Find where the given text appears and provide that cell's center as (X, Y) coordinate. 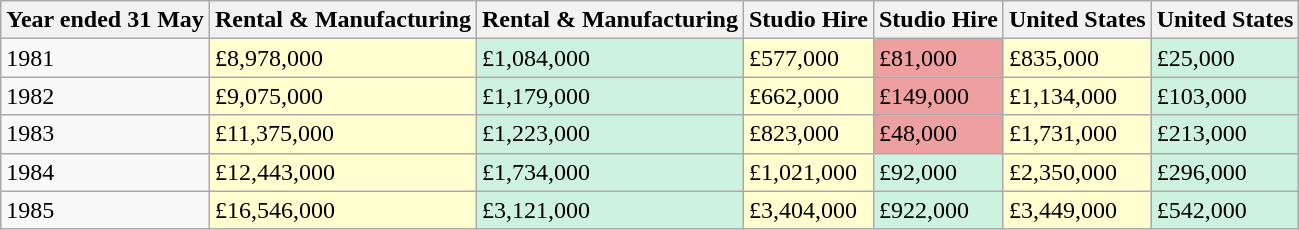
£9,075,000 (342, 96)
£296,000 (1225, 172)
£662,000 (808, 96)
£25,000 (1225, 58)
£1,731,000 (1077, 134)
£1,021,000 (808, 172)
£542,000 (1225, 210)
£577,000 (808, 58)
Year ended 31 May (106, 20)
£103,000 (1225, 96)
£8,978,000 (342, 58)
£3,121,000 (610, 210)
£823,000 (808, 134)
£835,000 (1077, 58)
£12,443,000 (342, 172)
£922,000 (938, 210)
£3,449,000 (1077, 210)
£92,000 (938, 172)
£11,375,000 (342, 134)
£213,000 (1225, 134)
1982 (106, 96)
1985 (106, 210)
£1,223,000 (610, 134)
£2,350,000 (1077, 172)
£16,546,000 (342, 210)
£1,084,000 (610, 58)
£3,404,000 (808, 210)
1983 (106, 134)
£48,000 (938, 134)
£1,134,000 (1077, 96)
1981 (106, 58)
1984 (106, 172)
£81,000 (938, 58)
£1,179,000 (610, 96)
£149,000 (938, 96)
£1,734,000 (610, 172)
